Search for the cell housing the specified text and yield its [X, Y] center coordinate. 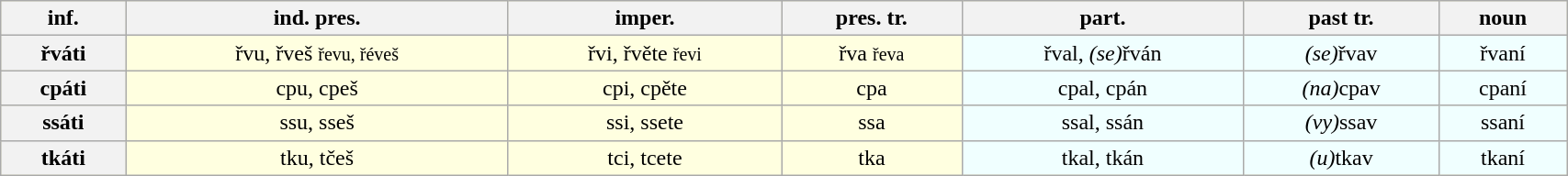
řval, (se)řván [1102, 53]
cpáti [63, 88]
řva řeva [872, 53]
řvaní [1503, 53]
řvi, řvěte řevi [645, 53]
ssu, sseš [317, 123]
(na)cpav [1341, 88]
tka [872, 158]
řvu, řveš řevu, řéveš [317, 53]
(u)tkav [1341, 158]
ind. pres. [317, 18]
cpu, cpeš [317, 88]
past tr. [1341, 18]
ssal, ssán [1102, 123]
tkal, tkán [1102, 158]
noun [1503, 18]
cpi, cpěte [645, 88]
ssáti [63, 123]
cpaní [1503, 88]
pres. tr. [872, 18]
inf. [63, 18]
tkáti [63, 158]
tkaní [1503, 158]
ssa [872, 123]
(vy)ssav [1341, 123]
cpa [872, 88]
imper. [645, 18]
(se)řvav [1341, 53]
tci, tcete [645, 158]
řváti [63, 53]
tku, tčeš [317, 158]
part. [1102, 18]
cpal, cpán [1102, 88]
ssaní [1503, 123]
ssi, ssete [645, 123]
